Scan for the cell matching the given text and deliver its (X, Y) coordinate at center. 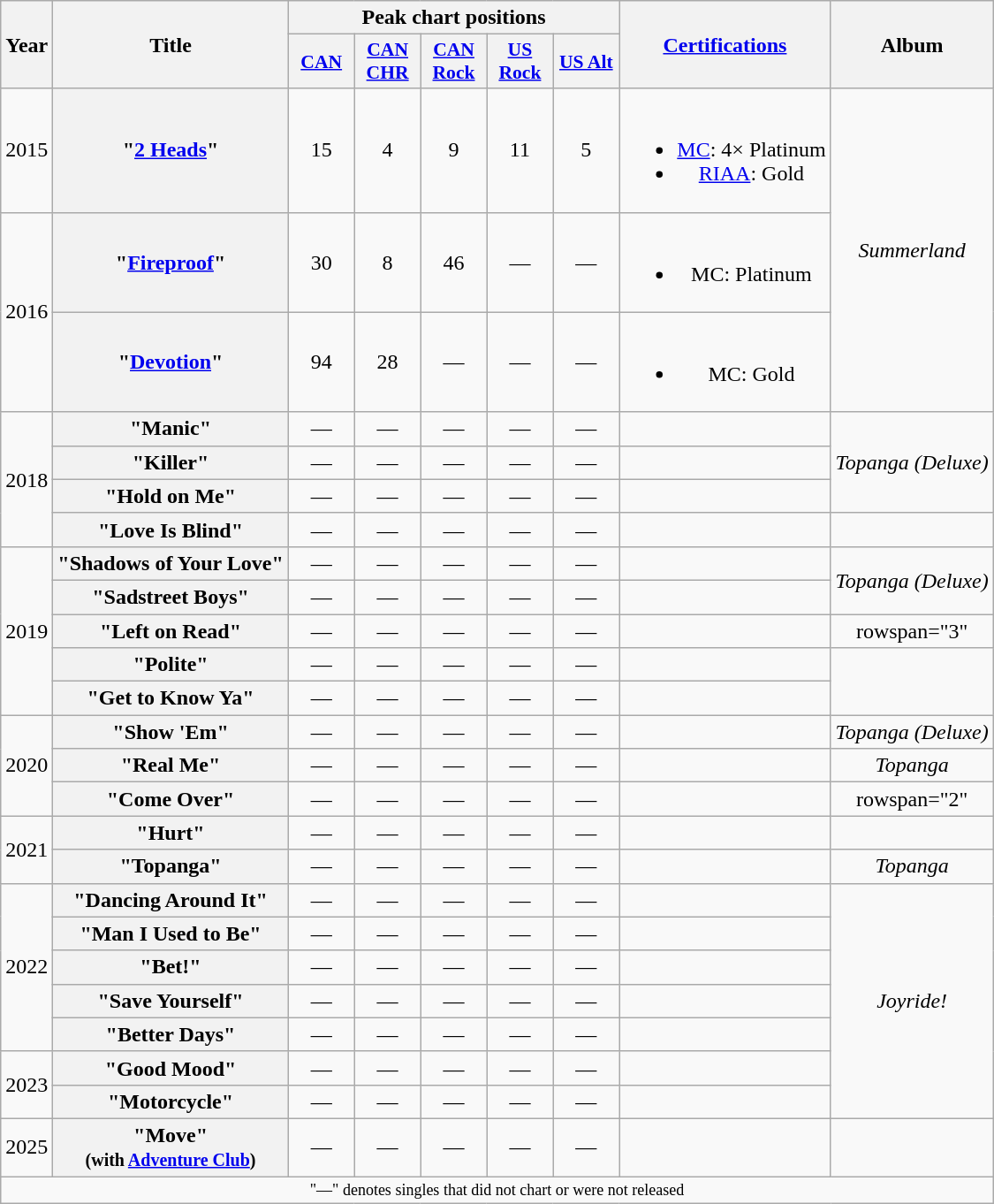
"Come Over" (171, 799)
"Man I Used to Be" (171, 933)
MC: 4× PlatinumRIAA: Gold (725, 150)
2019 (27, 630)
US Rock (520, 62)
"Show 'Em" (171, 732)
94 (322, 362)
8 (387, 262)
"Save Yourself" (171, 1001)
Year (27, 44)
CAN (322, 62)
4 (387, 150)
2018 (27, 479)
2016 (27, 312)
2015 (27, 150)
Peak chart positions (454, 18)
"Left on Read" (171, 630)
9 (454, 150)
"Hurt" (171, 833)
28 (387, 362)
"Manic" (171, 429)
Album (912, 44)
2023 (27, 1085)
"Topanga" (171, 866)
"Move"(with Adventure Club) (171, 1147)
"Love Is Blind" (171, 530)
CAN Rock (454, 62)
"Bet!" (171, 967)
2020 (27, 766)
MC: Platinum (725, 262)
rowspan="3" (912, 630)
MC: Gold (725, 362)
"Hold on Me" (171, 496)
US Alt (587, 62)
"Fireproof" (171, 262)
CAN CHR (387, 62)
"Shadows of Your Love" (171, 563)
2022 (27, 967)
Title (171, 44)
"Real Me" (171, 766)
"Good Mood" (171, 1068)
"Get to Know Ya" (171, 698)
Joyride! (912, 1001)
"Sadstreet Boys" (171, 597)
"—" denotes singles that did not chart or were not released (497, 1190)
2021 (27, 850)
"Polite" (171, 665)
5 (587, 150)
15 (322, 150)
11 (520, 150)
rowspan="2" (912, 799)
"Killer" (171, 462)
30 (322, 262)
Certifications (725, 44)
"Devotion" (171, 362)
46 (454, 262)
Summerland (912, 250)
"Better Days" (171, 1034)
2025 (27, 1147)
"Dancing Around It" (171, 900)
"2 Heads" (171, 150)
"Motorcycle" (171, 1101)
